Provide the (X, Y) coordinate of the cell's center where the given text is located.  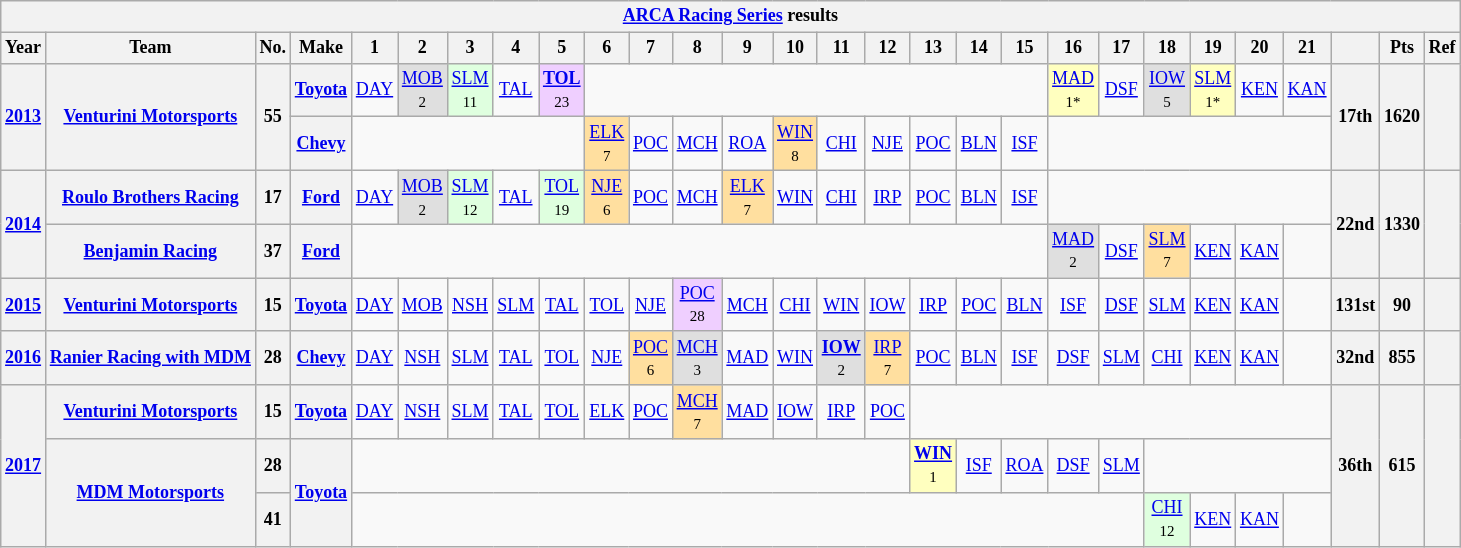
POC28 (697, 305)
ARCA Racing Series results (730, 16)
Ref (1442, 48)
22nd (1356, 224)
SLM11 (470, 90)
855 (1402, 358)
10 (796, 48)
36th (1356, 466)
2 (423, 48)
TOL19 (562, 197)
55 (272, 116)
1620 (1402, 116)
No. (272, 48)
9 (748, 48)
1330 (1402, 224)
2013 (24, 116)
WIN1 (934, 466)
12 (888, 48)
SLM7 (1167, 251)
SLM12 (470, 197)
90 (1402, 305)
MDM Motorsports (150, 492)
131st (1356, 305)
Year (24, 48)
13 (934, 48)
IOW2 (841, 358)
2017 (24, 466)
ELK (607, 412)
POC6 (651, 358)
NJE6 (607, 197)
5 (562, 48)
14 (978, 48)
21 (1307, 48)
MAD2 (1074, 251)
WIN8 (796, 144)
Benjamin Racing (150, 251)
MCH7 (697, 412)
MCH3 (697, 358)
18 (1167, 48)
Make (320, 48)
IOW5 (1167, 90)
2014 (24, 224)
Ranier Racing with MDM (150, 358)
Roulo Brothers Racing (150, 197)
2015 (24, 305)
615 (1402, 466)
2016 (24, 358)
1 (374, 48)
MOB (423, 305)
IRP7 (888, 358)
Pts (1402, 48)
MAD1* (1074, 90)
16 (1074, 48)
Team (150, 48)
SLM1* (1213, 90)
41 (272, 519)
3 (470, 48)
TOL23 (562, 90)
11 (841, 48)
4 (516, 48)
6 (607, 48)
CHI12 (1167, 519)
20 (1260, 48)
17th (1356, 116)
37 (272, 251)
19 (1213, 48)
7 (651, 48)
32nd (1356, 358)
8 (697, 48)
